From the cell containing the given text, extract its center point as (x, y) coordinate. 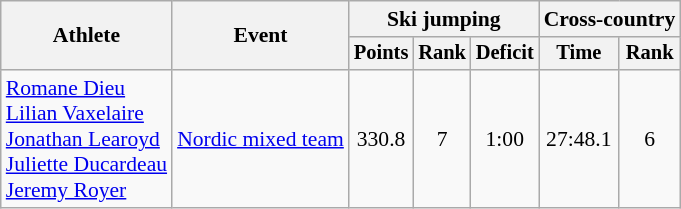
330.8 (381, 139)
Romane DieuLilian VaxelaireJonathan LearoydJuliette DucardeauJeremy Royer (86, 139)
Cross-country (610, 19)
Athlete (86, 36)
Nordic mixed team (260, 139)
27:48.1 (579, 139)
Ski jumping (444, 19)
Event (260, 36)
Time (579, 54)
1:00 (505, 139)
Deficit (505, 54)
Points (381, 54)
7 (442, 139)
6 (650, 139)
